Search for the cell housing the specified text and yield its [X, Y] center coordinate. 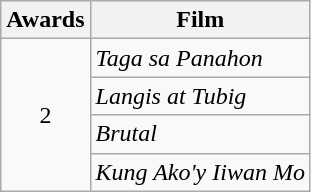
Brutal [200, 134]
Kung Ako'y Iiwan Mo [200, 172]
Awards [46, 20]
2 [46, 115]
Langis at Tubig [200, 96]
Taga sa Panahon [200, 58]
Film [200, 20]
